For the text-containing cell, return its midpoint in (X, Y) coordinate format. 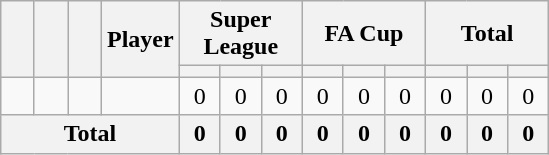
FA Cup (364, 34)
Super League (240, 34)
Player (140, 39)
